Search for the cell housing the specified text and yield its [x, y] center coordinate. 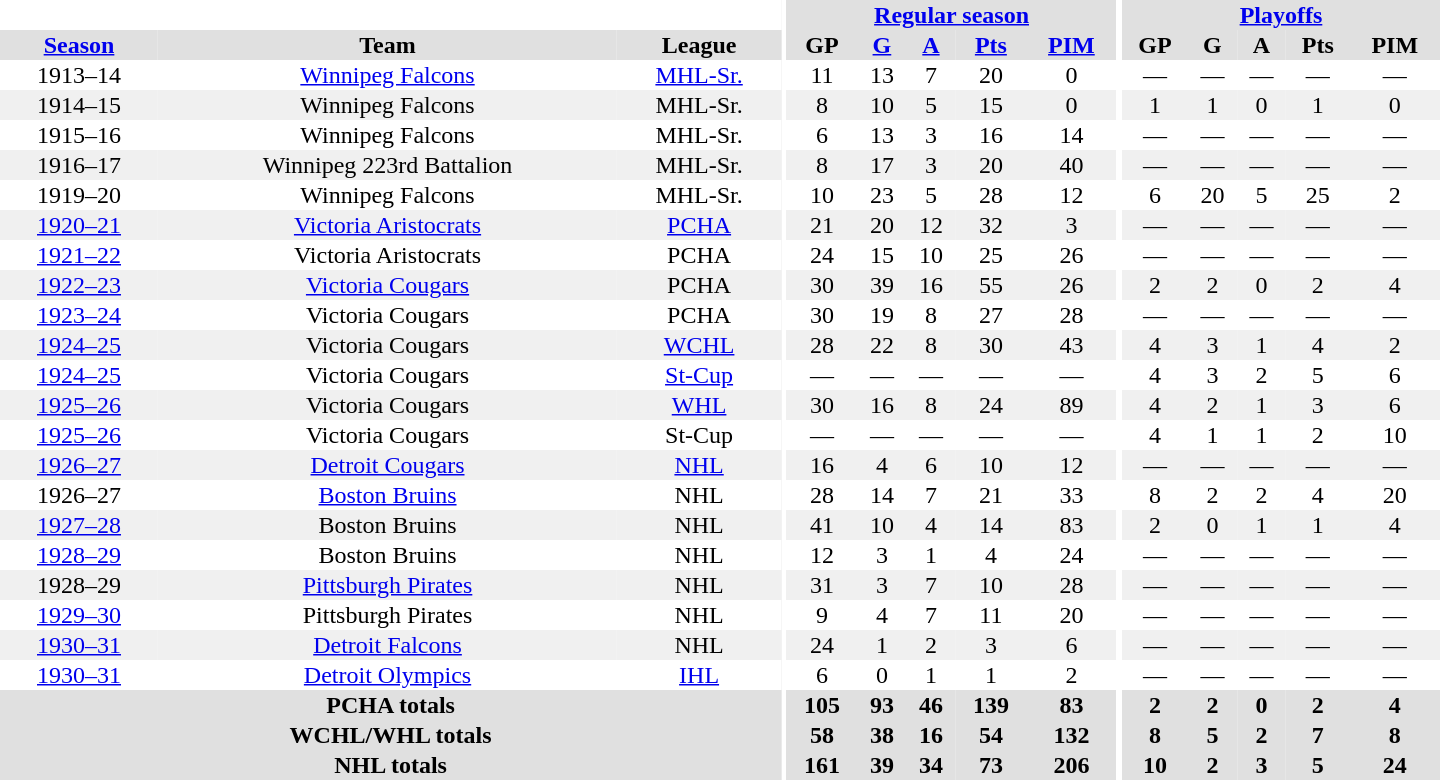
31 [822, 585]
1919–20 [79, 195]
105 [822, 705]
23 [882, 195]
93 [882, 705]
40 [1071, 165]
1915–16 [79, 135]
9 [822, 615]
IHL [699, 675]
Winnipeg 223rd Battalion [388, 165]
1920–21 [79, 225]
1914–15 [79, 105]
Playoffs [1281, 15]
Detroit Olympics [388, 675]
32 [990, 225]
132 [1071, 735]
43 [1071, 345]
League [699, 45]
161 [822, 765]
33 [1071, 495]
17 [882, 165]
54 [990, 735]
73 [990, 765]
1916–17 [79, 165]
NHL totals [390, 765]
1922–23 [79, 285]
1921–22 [79, 255]
206 [1071, 765]
Regular season [952, 15]
PCHA totals [390, 705]
46 [930, 705]
1913–14 [79, 75]
Season [79, 45]
WCHL/WHL totals [390, 735]
1923–24 [79, 315]
41 [822, 525]
55 [990, 285]
Team [388, 45]
139 [990, 705]
Detroit Falcons [388, 645]
27 [990, 315]
1927–28 [79, 525]
89 [1071, 405]
WHL [699, 405]
38 [882, 735]
Detroit Cougars [388, 465]
19 [882, 315]
58 [822, 735]
WCHL [699, 345]
34 [930, 765]
22 [882, 345]
1929–30 [79, 615]
